Extract the [x, y] coordinate from the center of the cell holding the provided text.  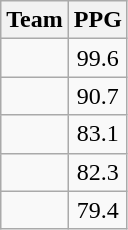
Team [35, 20]
PPG [98, 20]
82.3 [98, 172]
99.6 [98, 58]
83.1 [98, 134]
90.7 [98, 96]
79.4 [98, 210]
